Provide the (x, y) coordinate of the cell's center where the given text is located.  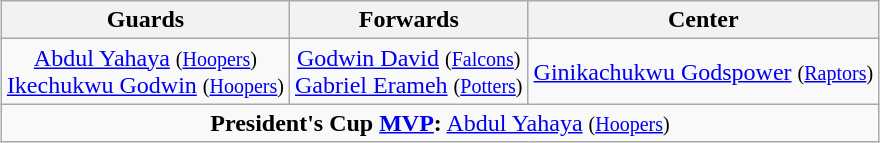
Abdul Yahaya (Hoopers)Ikechukwu Godwin (Hoopers) (145, 72)
Godwin David (Falcons)Gabriel Erameh (Potters) (408, 72)
Center (704, 20)
Ginikachukwu Godspower (Raptors) (704, 72)
President's Cup MVP: Abdul Yahaya (Hoopers) (440, 123)
Forwards (408, 20)
Guards (145, 20)
